Return the [x, y] coordinate for the center point of the cell that contains the specified text.  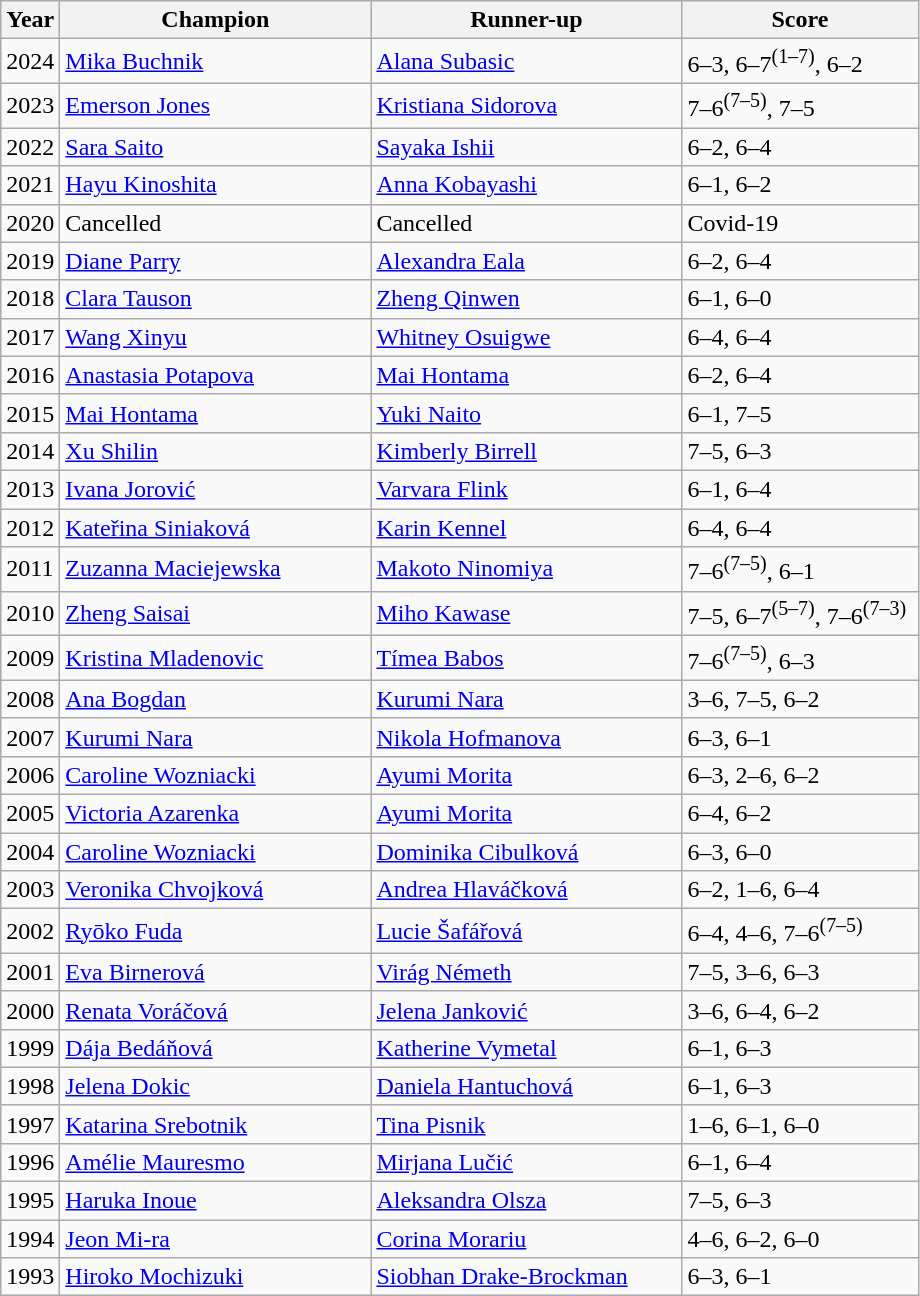
2018 [30, 299]
2016 [30, 375]
Sayaka Ishii [526, 147]
Makoto Ninomiya [526, 570]
Miho Kawase [526, 614]
Katherine Vymetal [526, 1048]
2005 [30, 813]
2015 [30, 413]
Ryōko Fuda [216, 932]
2021 [30, 185]
2000 [30, 1010]
Champion [216, 20]
Zheng Saisai [216, 614]
2013 [30, 489]
Dája Bedáňová [216, 1048]
Alexandra Eala [526, 261]
Ivana Jorović [216, 489]
Clara Tauson [216, 299]
Year [30, 20]
Tina Pisnik [526, 1124]
Zheng Qinwen [526, 299]
Aleksandra Olsza [526, 1201]
6–1, 6–0 [800, 299]
Kristina Mladenovic [216, 658]
6–4, 4–6, 7–6(7–5) [800, 932]
1996 [30, 1163]
2007 [30, 737]
Covid-19 [800, 223]
1998 [30, 1086]
Jelena Dokic [216, 1086]
Siobhan Drake-Brockman [526, 1277]
3–6, 6–4, 6–2 [800, 1010]
4–6, 6–2, 6–0 [800, 1239]
2022 [30, 147]
2020 [30, 223]
Mika Buchnik [216, 62]
Runner-up [526, 20]
6–3, 6–0 [800, 852]
Sara Saito [216, 147]
3–6, 7–5, 6–2 [800, 699]
2001 [30, 972]
Dominika Cibulková [526, 852]
Hayu Kinoshita [216, 185]
7–6(7–5), 7–5 [800, 106]
1993 [30, 1277]
Wang Xinyu [216, 337]
Emerson Jones [216, 106]
Whitney Osuigwe [526, 337]
2019 [30, 261]
Haruka Inoue [216, 1201]
Jelena Janković [526, 1010]
6–3, 2–6, 6–2 [800, 775]
2024 [30, 62]
1999 [30, 1048]
Eva Birnerová [216, 972]
6–2, 1–6, 6–4 [800, 890]
2017 [30, 337]
1–6, 6–1, 6–0 [800, 1124]
Score [800, 20]
2003 [30, 890]
Andrea Hlaváčková [526, 890]
Victoria Azarenka [216, 813]
7–5, 6–7(5–7), 7–6(7–3) [800, 614]
Xu Shilin [216, 451]
Virág Németh [526, 972]
Yuki Naito [526, 413]
7–6(7–5), 6–1 [800, 570]
2006 [30, 775]
Varvara Flink [526, 489]
Mirjana Lučić [526, 1163]
2011 [30, 570]
Renata Voráčová [216, 1010]
2023 [30, 106]
1997 [30, 1124]
7–6(7–5), 6–3 [800, 658]
6–4, 6–2 [800, 813]
6–1, 7–5 [800, 413]
6–1, 6–2 [800, 185]
Amélie Mauresmo [216, 1163]
Karin Kennel [526, 528]
Kimberly Birrell [526, 451]
Zuzanna Maciejewska [216, 570]
Hiroko Mochizuki [216, 1277]
2010 [30, 614]
Kristiana Sidorova [526, 106]
Anastasia Potapova [216, 375]
Anna Kobayashi [526, 185]
6–3, 6–7(1–7), 6–2 [800, 62]
Katarina Srebotnik [216, 1124]
Ana Bogdan [216, 699]
Corina Morariu [526, 1239]
Jeon Mi-ra [216, 1239]
Alana Subasic [526, 62]
7–5, 3–6, 6–3 [800, 972]
2002 [30, 932]
2014 [30, 451]
Tímea Babos [526, 658]
Diane Parry [216, 261]
2008 [30, 699]
2009 [30, 658]
1995 [30, 1201]
1994 [30, 1239]
Lucie Šafářová [526, 932]
Veronika Chvojková [216, 890]
Kateřina Siniaková [216, 528]
Daniela Hantuchová [526, 1086]
Nikola Hofmanova [526, 737]
2004 [30, 852]
2012 [30, 528]
